Pinpoint the cell where the given text exists, returning its (x, y) midpoint coordinate. 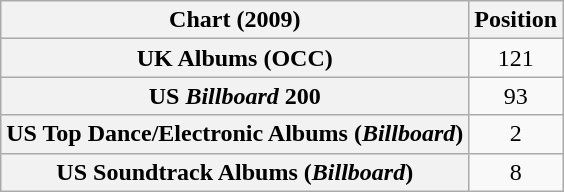
Chart (2009) (235, 20)
93 (516, 96)
8 (516, 172)
US Top Dance/Electronic Albums (Billboard) (235, 134)
121 (516, 58)
Position (516, 20)
UK Albums (OCC) (235, 58)
2 (516, 134)
US Billboard 200 (235, 96)
US Soundtrack Albums (Billboard) (235, 172)
